Return (X, Y) of the center of cell containing provided text 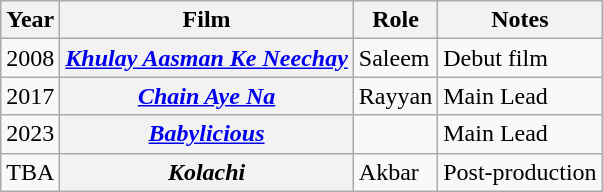
Role (395, 20)
Post-production (520, 172)
Debut film (520, 58)
Akbar (395, 172)
Film (207, 20)
Notes (520, 20)
Kolachi (207, 172)
2008 (30, 58)
Year (30, 20)
TBA (30, 172)
Chain Aye Na (207, 96)
Babylicious (207, 134)
2023 (30, 134)
2017 (30, 96)
Rayyan (395, 96)
Saleem (395, 58)
Khulay Aasman Ke Neechay (207, 58)
